Find where the given text appears and provide that cell's center as (X, Y) coordinate. 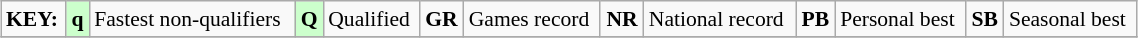
Games record (532, 19)
Fastest non-qualifiers (192, 19)
PB (816, 19)
Seasonal best (1070, 19)
KEY: (34, 19)
NR (622, 19)
Qualified (371, 19)
National record (720, 19)
SB (985, 19)
Q (309, 19)
GR (442, 19)
q (78, 19)
Personal best (900, 19)
